Identify which cell holds the provided text, then report its (X, Y) central coordinate. 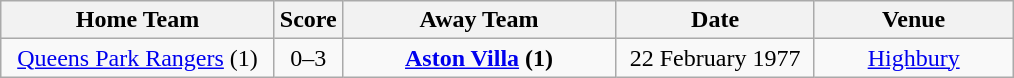
Queens Park Rangers (1) (138, 58)
Venue (914, 20)
0–3 (308, 58)
Highbury (914, 58)
Score (308, 20)
Date (716, 20)
Home Team (138, 20)
22 February 1977 (716, 58)
Away Team (479, 20)
Aston Villa (1) (479, 58)
